Search for the cell housing the specified text and yield its (x, y) center coordinate. 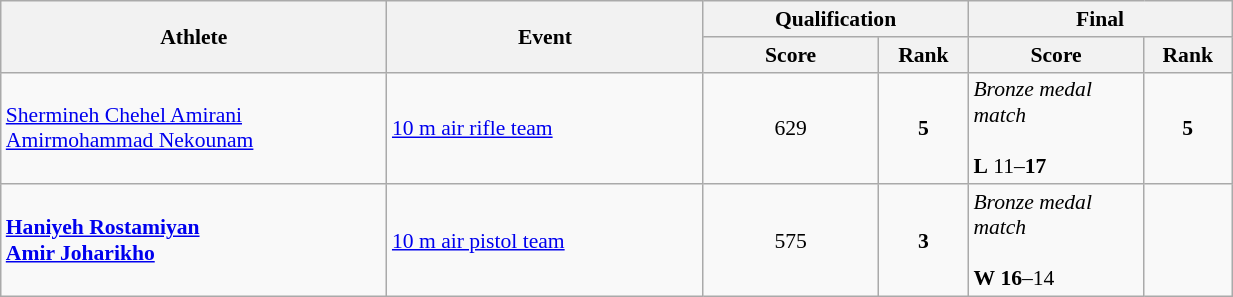
10 m air pistol team (545, 241)
Haniyeh RostamiyanAmir Joharikho (194, 241)
10 m air rifle team (545, 128)
575 (791, 241)
Shermineh Chehel AmiraniAmirmohammad Nekounam (194, 128)
Bronze medal match L 11–17 (1056, 128)
3 (923, 241)
Final (1100, 19)
629 (791, 128)
Athlete (194, 36)
Event (545, 36)
Qualification (836, 19)
Bronze medal match W 16–14 (1056, 241)
